Identify which cell holds the provided text, then report its [x, y] central coordinate. 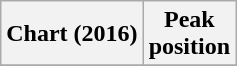
Peakposition [189, 34]
Chart (2016) [72, 34]
